Search for the cell housing the specified text and yield its (x, y) center coordinate. 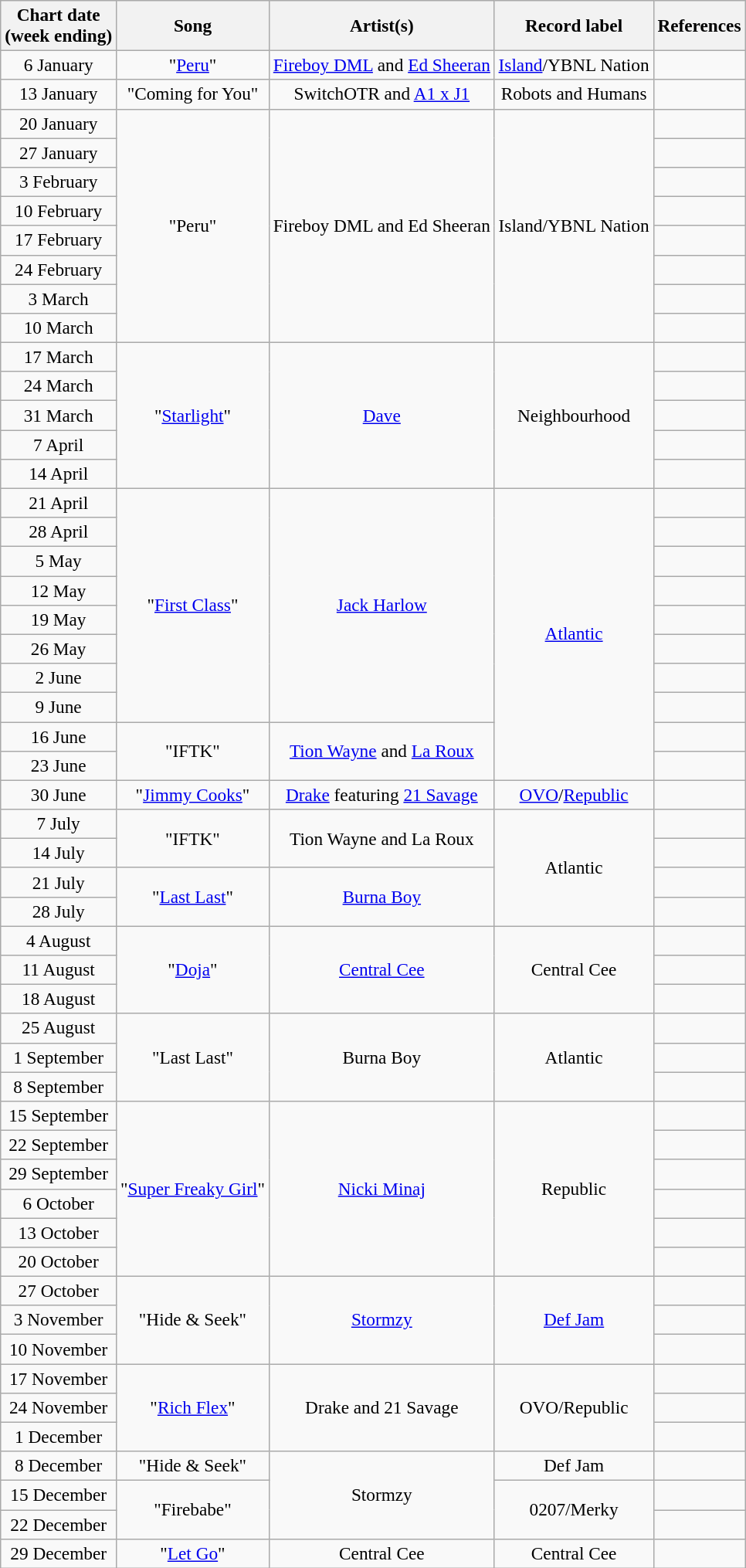
Nicki Minaj (381, 1188)
29 September (59, 1174)
"Starlight" (193, 416)
7 April (59, 444)
"Firebabe" (193, 1509)
28 April (59, 532)
"Super Freaky Girl" (193, 1188)
"Doja" (193, 969)
8 September (59, 1086)
21 July (59, 882)
17 February (59, 240)
6 October (59, 1203)
"Let Go" (193, 1553)
Neighbourhood (574, 416)
27 January (59, 152)
23 June (59, 765)
5 May (59, 561)
0207/Merky (574, 1509)
Republic (574, 1188)
10 November (59, 1349)
26 May (59, 649)
15 December (59, 1495)
"Coming for You" (193, 94)
Drake featuring 21 Savage (381, 795)
13 January (59, 94)
Robots and Humans (574, 94)
8 December (59, 1466)
10 March (59, 328)
14 April (59, 473)
20 October (59, 1261)
1 September (59, 1057)
24 March (59, 386)
15 September (59, 1115)
7 July (59, 823)
12 May (59, 590)
Dave (381, 416)
References (700, 25)
3 February (59, 182)
24 February (59, 270)
29 December (59, 1553)
19 May (59, 619)
11 August (59, 969)
Artist(s) (381, 25)
Drake and 21 Savage (381, 1407)
24 November (59, 1407)
3 March (59, 298)
Song (193, 25)
Record label (574, 25)
10 February (59, 211)
9 June (59, 707)
21 April (59, 503)
31 March (59, 415)
28 July (59, 911)
17 March (59, 357)
6 January (59, 65)
14 July (59, 853)
22 September (59, 1145)
27 October (59, 1291)
17 November (59, 1378)
4 August (59, 940)
25 August (59, 1028)
Chart date(week ending) (59, 25)
18 August (59, 999)
3 November (59, 1320)
"Jimmy Cooks" (193, 795)
30 June (59, 795)
SwitchOTR and A1 x J1 (381, 94)
"Rich Flex" (193, 1407)
13 October (59, 1232)
Jack Harlow (381, 605)
1 December (59, 1437)
22 December (59, 1524)
"First Class" (193, 605)
16 June (59, 736)
20 January (59, 124)
2 June (59, 677)
